Determine the [x, y] coordinate at the center of the cell enclosing the given text.  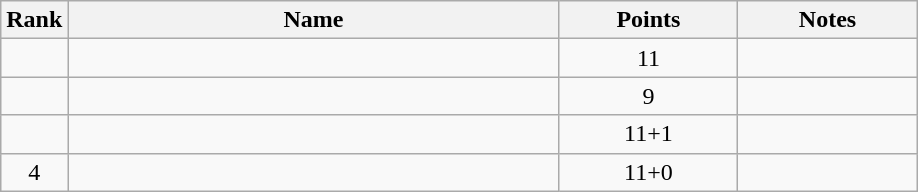
11+1 [648, 134]
9 [648, 96]
4 [34, 172]
Notes [828, 20]
11 [648, 58]
Points [648, 20]
Name [314, 20]
11+0 [648, 172]
Rank [34, 20]
